From the cell containing the given text, extract its center point as [X, Y] coordinate. 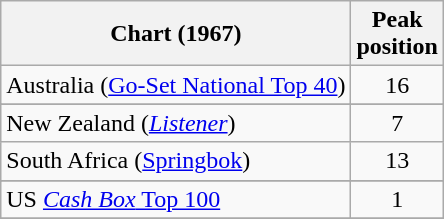
US Cash Box Top 100 [176, 199]
13 [397, 161]
1 [397, 199]
7 [397, 123]
Peakposition [397, 34]
Australia (Go-Set National Top 40) [176, 85]
Chart (1967) [176, 34]
16 [397, 85]
South Africa (Springbok) [176, 161]
New Zealand (Listener) [176, 123]
